Pinpoint the cell where the given text exists, returning its (X, Y) midpoint coordinate. 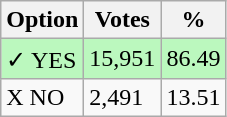
Option (42, 20)
86.49 (194, 59)
X NO (42, 97)
2,491 (122, 97)
15,951 (122, 59)
% (194, 20)
13.51 (194, 97)
Votes (122, 20)
✓ YES (42, 59)
